From the cell containing the given text, extract its center point as (x, y) coordinate. 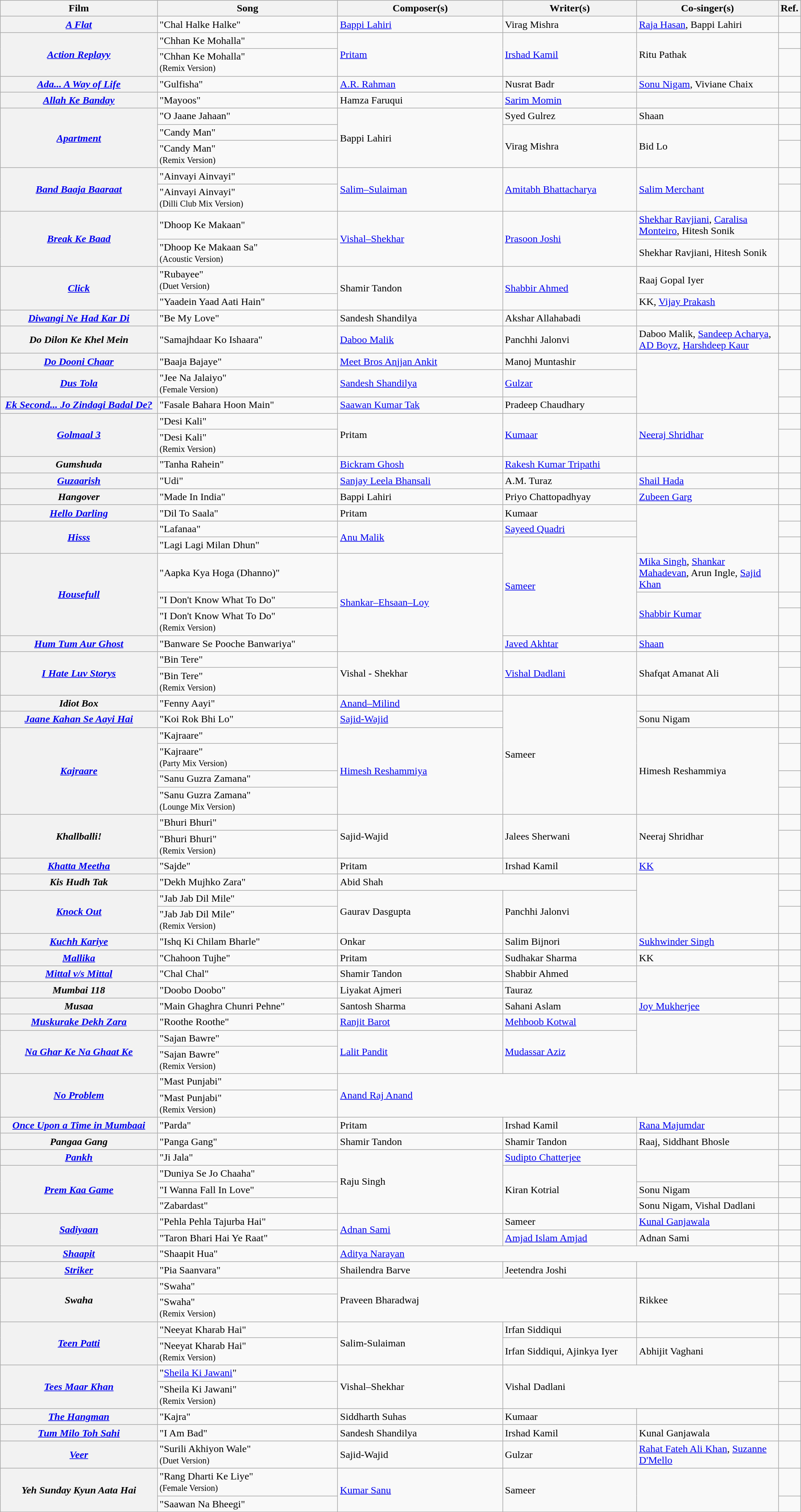
Daboo Malik, Sandeep Acharya, AD Boyz, Harshdeep Kaur (707, 340)
Click (79, 288)
"Ishq Ki Chilam Bharle" (248, 942)
"Candy Man" (248, 132)
Bickram Ghosh (420, 465)
"Jee Na Jalaiyo"(Female Version) (248, 383)
"O Jaane Jahaan" (248, 116)
"Duniya Se Jo Chaaha" (248, 1173)
Ranjit Barot (420, 1022)
"Bin Tere" (248, 660)
Zubeen Garg (707, 497)
Mallika (79, 958)
"Rubayee"(Duet Version) (248, 280)
Writer(s) (569, 8)
Do Dilon Ke Khel Mein (79, 340)
"I Wanna Fall In Love" (248, 1190)
Musaa (79, 1006)
Mika Singh, Shankar Mahadevan, Arun Ingle, Sajid Khan (707, 573)
The Hangman (79, 1417)
Salim-Sulaiman (420, 1343)
"Doobo Doobo" (248, 990)
"Sajan Bawre"(Remix Version) (248, 1060)
Mittal v/s Mittal (79, 974)
Hangover (79, 497)
Saawan Kumar Tak (420, 405)
"Ainvayi Ainvayi" (248, 176)
Mudassar Aziz (569, 1052)
Lalit Pandit (420, 1052)
Allah Ke Banday (79, 100)
Sudhakar Sharma (569, 958)
Javed Akhtar (569, 644)
Abid Shah (487, 882)
"Aapka Kya Hoga (Dhanno)" (248, 573)
"Kajra" (248, 1417)
"Fasale Bahara Hoon Main" (248, 405)
Rikkee (707, 1300)
Ref. (789, 8)
Gumshuda (79, 465)
"Parda" (248, 1125)
Pangaa Gang (79, 1141)
Khallballi! (79, 836)
Shekhar Ravjiani, Caralisa Monteiro, Hitesh Sonik (707, 225)
Syed Gulrez (569, 116)
Shekhar Ravjiani, Hitesh Sonik (707, 253)
Knock Out (79, 912)
"Tanha Rahein" (248, 465)
Pankh (79, 1157)
Kajraare (79, 771)
Raaj Gopal Iyer (707, 280)
"Banware Se Pooche Banwariya" (248, 644)
"I Don't Know What To Do"(Remix Version) (248, 622)
Sukhwinder Singh (707, 942)
Idiot Box (79, 703)
Do Dooni Chaar (79, 362)
"Chahoon Tujhe" (248, 958)
Khatta Meetha (79, 866)
Sudipto Chatterjee (569, 1157)
A.R. Rahman (420, 84)
No Problem (79, 1096)
Tees Maar Khan (79, 1387)
"Candy Man"(Remix Version) (248, 154)
Housefull (79, 595)
Dus Tola (79, 383)
"Desi Kali"(Remix Version) (248, 443)
"Pia Saanvara" (248, 1270)
"Swaha"(Remix Version) (248, 1308)
"I Am Bad" (248, 1433)
Muskurake Dekh Zara (79, 1022)
Shail Hada (707, 481)
Raja Hasan, Bappi Lahiri (707, 24)
Shankar–Ehsaan–Loy (420, 602)
Film (79, 8)
Mumbai 118 (79, 990)
A.M. Turaz (569, 481)
Shailendra Barve (420, 1270)
Shaapit (79, 1254)
Rahat Fateh Ali Khan, Suzanne D'Mello (707, 1455)
"Chal Halke Halke" (248, 24)
Sadiyaan (79, 1230)
Hum Tum Aur Ghost (79, 644)
Sahani Aslam (569, 1006)
Abhijit Vaghani (707, 1352)
"Saawan Na Bheegi" (248, 1504)
"Kajraare"(Party Mix Version) (248, 757)
Diwangi Ne Had Kar Di (79, 318)
Manoj Muntashir (569, 362)
Yeh Sunday Kyun Aata Hai (79, 1490)
Tum Milo Toh Sahi (79, 1433)
"Made In India" (248, 497)
Gaurav Dasgupta (420, 912)
Jalees Sherwani (569, 836)
Akshar Allahabadi (569, 318)
Apartment (79, 138)
"Shaapit Hua" (248, 1254)
"Be My Love" (248, 318)
Band Baaja Baaraat (79, 189)
"Desi Kali" (248, 421)
Kuchh Kariye (79, 942)
Composer(s) (420, 8)
"Pehla Pehla Tajurba Hai" (248, 1222)
"Lagi Lagi Milan Dhun" (248, 545)
Ada... A Way of Life (79, 84)
Ritu Pathak (707, 54)
Veer (79, 1455)
"Samajhdaar Ko Ishaara" (248, 340)
Co-singer(s) (707, 8)
Salim Bijnori (569, 942)
KK, Vijay Prakash (707, 302)
"Gulfisha" (248, 84)
Rana Majumdar (707, 1125)
Kis Hudh Tak (79, 882)
"Baaja Bajaye" (248, 362)
Hamza Faruqui (420, 100)
Vishal - Shekhar (420, 673)
"Roothe Roothe" (248, 1022)
Teen Patti (79, 1343)
"Bhuri Bhuri" (248, 822)
"Lafanaa" (248, 529)
Guzaarish (79, 481)
"Koi Rok Bhi Lo" (248, 719)
Tauraz (569, 990)
Irfan Siddiqui, Ajinkya Iyer (569, 1352)
"Main Ghaghra Chunri Pehne" (248, 1006)
Song (248, 8)
"Sheila Ki Jawani"(Remix Version) (248, 1395)
"Sajde" (248, 866)
I Hate Luv Storys (79, 673)
"Chhan Ke Mohalla" (248, 41)
"I Don't Know What To Do" (248, 600)
Once Upon a Time in Mumbaai (79, 1125)
Siddharth Suhas (420, 1417)
"Dhoop Ke Makaan Sa"(Acoustic Version) (248, 253)
"Dekh Mujhko Zara" (248, 882)
"Mast Punjabi" (248, 1082)
Rakesh Kumar Tripathi (569, 465)
Prasoon Joshi (569, 239)
Pradeep Chaudhary (569, 405)
Hello Darling (79, 513)
Daboo Malik (420, 340)
Jaane Kahan Se Aayi Hai (79, 719)
"Mast Punjabi"(Remix Version) (248, 1103)
Ek Second... Jo Zindagi Badal De? (79, 405)
Swaha (79, 1300)
Mehboob Kotwal (569, 1022)
Irfan Siddiqui (569, 1330)
"Jab Jab Dil Mile"(Remix Version) (248, 920)
Onkar (420, 942)
"Udi" (248, 481)
Golmaal 3 (79, 435)
Meet Bros Anjjan Ankit (420, 362)
"Sanu Guzra Zamana"(Lounge Mix Version) (248, 801)
"Taron Bhari Hai Ye Raat" (248, 1238)
"Rang Dharti Ke Liye"(Female Version) (248, 1482)
Raaj, Siddhant Bhosle (707, 1141)
Bid Lo (707, 146)
"Fenny Aayi" (248, 703)
"Dhoop Ke Makaan" (248, 225)
Anand–Milind (420, 703)
"Surili Akhiyon Wale"(Duet Version) (248, 1455)
"Neeyat Kharab Hai"(Remix Version) (248, 1352)
Joy Mukherjee (707, 1006)
Salim Merchant (707, 189)
Hisss (79, 537)
Sarim Momin (569, 100)
"Bin Tere"(Remix Version) (248, 682)
Liyakat Ajmeri (420, 990)
Salim–Sulaiman (420, 189)
"Sheila Ki Jawani" (248, 1373)
Shabbir Kumar (707, 614)
Nusrat Badr (569, 84)
"Ji Jala" (248, 1157)
Na Ghar Ke Na Ghaat Ke (79, 1052)
Action Replayy (79, 54)
"Mayoos" (248, 100)
"Jab Jab Dil Mile" (248, 898)
Prem Kaa Game (79, 1189)
Santosh Sharma (420, 1006)
"Swaha" (248, 1286)
Priyo Chattopadhyay (569, 497)
Amjad Islam Amjad (569, 1238)
Raju Singh (420, 1181)
"Sajan Bawre" (248, 1038)
Sanjay Leela Bhansali (420, 481)
Kiran Kotrial (569, 1189)
"Yaadein Yaad Aati Hain" (248, 302)
"Ainvayi Ainvayi"(Dilli Club Mix Version) (248, 198)
A Flat (79, 24)
Anand Raj Anand (558, 1096)
Break Ke Baad (79, 239)
Sonu Nigam, Vishal Dadlani (707, 1206)
Sayeed Quadri (569, 529)
"Neeyat Kharab Hai" (248, 1330)
"Dil To Saala" (248, 513)
Amitabh Bhattacharya (569, 189)
Aditya Narayan (558, 1254)
"Panga Gang" (248, 1141)
"Kajraare" (248, 735)
"Chal Chal" (248, 974)
"Sanu Guzra Zamana" (248, 779)
"Bhuri Bhuri"(Remix Version) (248, 844)
Shafqat Amanat Ali (707, 673)
"Chhan Ke Mohalla"(Remix Version) (248, 63)
"Zabardast" (248, 1206)
Praveen Bharadwaj (487, 1300)
Striker (79, 1270)
Jeetendra Joshi (569, 1270)
Anu Malik (420, 537)
Kumar Sanu (420, 1490)
Sonu Nigam, Viviane Chaix (707, 84)
